Return the (X, Y) coordinate for the center point of the cell that contains the specified text.  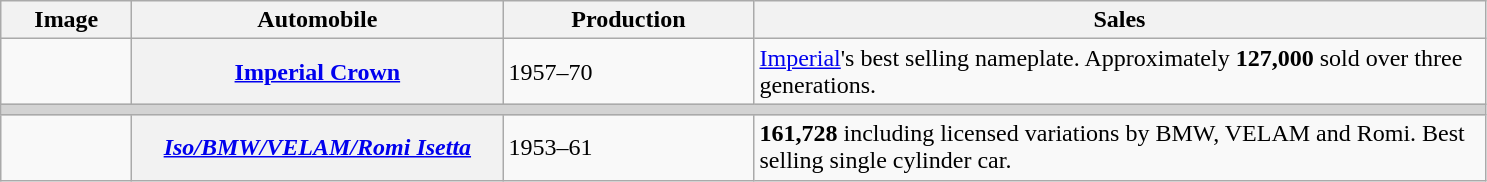
161,728 including licensed variations by BMW, VELAM and Romi. Best selling single cylinder car. (1120, 148)
1957–70 (628, 72)
Automobile (318, 20)
Imperial's best selling nameplate. Approximately 127,000 sold over three generations. (1120, 72)
Production (628, 20)
Imperial Crown (318, 72)
Iso/BMW/VELAM/Romi Isetta (318, 148)
1953–61 (628, 148)
Image (66, 20)
Sales (1120, 20)
